Capture the cell that displays the provided text and extract its (x, y) central coordinate. 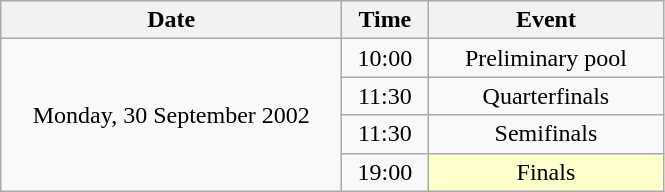
Quarterfinals (546, 96)
19:00 (385, 172)
Preliminary pool (546, 58)
Time (385, 20)
Event (546, 20)
Date (172, 20)
10:00 (385, 58)
Semifinals (546, 134)
Monday, 30 September 2002 (172, 115)
Finals (546, 172)
